Extract the [x, y] coordinate from the center of the cell holding the provided text.  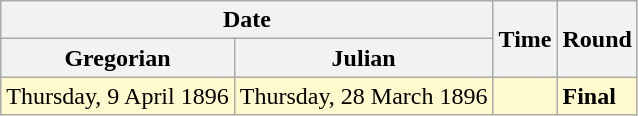
Date [247, 20]
Time [525, 39]
Thursday, 9 April 1896 [118, 96]
Final [597, 96]
Julian [364, 58]
Gregorian [118, 58]
Thursday, 28 March 1896 [364, 96]
Round [597, 39]
